Return the (x, y) coordinate for the center point of the cell that contains the specified text.  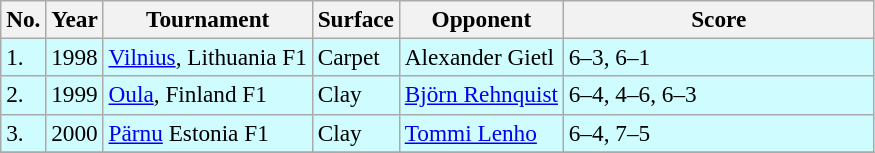
Score (718, 19)
6–3, 6–1 (718, 57)
1. (24, 57)
2. (24, 95)
Oula, Finland F1 (208, 95)
6–4, 7–5 (718, 133)
Björn Rehnquist (481, 95)
Alexander Gietl (481, 57)
2000 (74, 133)
3. (24, 133)
6–4, 4–6, 6–3 (718, 95)
Tournament (208, 19)
Surface (356, 19)
Pärnu Estonia F1 (208, 133)
Year (74, 19)
No. (24, 19)
Opponent (481, 19)
Carpet (356, 57)
1999 (74, 95)
1998 (74, 57)
Tommi Lenho (481, 133)
Vilnius, Lithuania F1 (208, 57)
